Capture the cell that displays the provided text and extract its [X, Y] central coordinate. 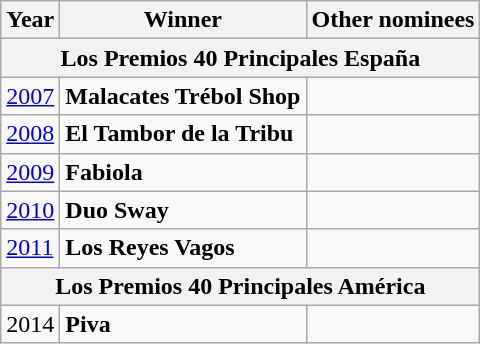
2008 [30, 134]
2011 [30, 248]
Year [30, 20]
Winner [183, 20]
Malacates Trébol Shop [183, 96]
Piva [183, 324]
Los Premios 40 Principales América [240, 286]
2009 [30, 172]
2014 [30, 324]
Los Reyes Vagos [183, 248]
2007 [30, 96]
Fabiola [183, 172]
Other nominees [393, 20]
El Tambor de la Tribu [183, 134]
Los Premios 40 Principales España [240, 58]
2010 [30, 210]
Duo Sway [183, 210]
